Capture the cell that displays the provided text and extract its (X, Y) central coordinate. 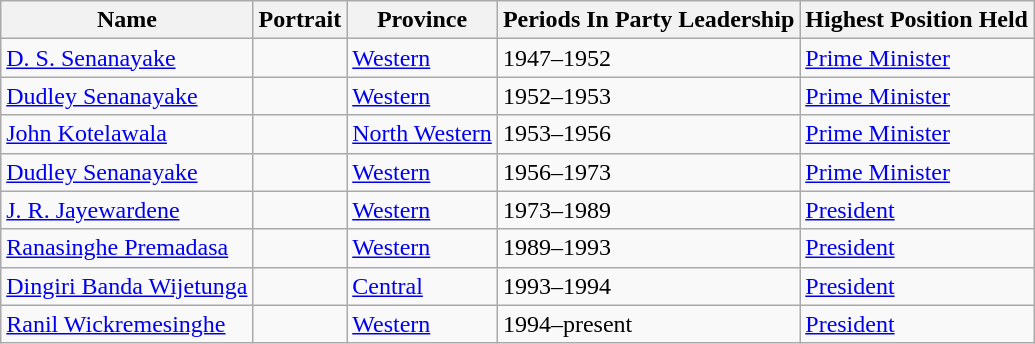
John Kotelawala (127, 134)
Highest Position Held (917, 20)
Periods In Party Leadership (648, 20)
J. R. Jayewardene (127, 210)
D. S. Senanayake (127, 58)
1947–1952 (648, 58)
Province (422, 20)
North Western (422, 134)
Portrait (300, 20)
1952–1953 (648, 96)
1993–1994 (648, 286)
1956–1973 (648, 172)
1989–1993 (648, 248)
Dingiri Banda Wijetunga (127, 286)
1994–present (648, 324)
1973–1989 (648, 210)
Ranil Wickremesinghe (127, 324)
1953–1956 (648, 134)
Name (127, 20)
Central (422, 286)
Ranasinghe Premadasa (127, 248)
